Return [X, Y] of the center of cell containing provided text 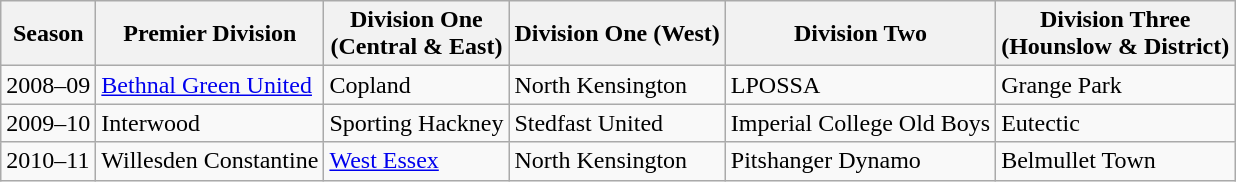
Division One (West) [617, 34]
Imperial College Old Boys [860, 123]
Bethnal Green United [210, 85]
Sporting Hackney [416, 123]
Stedfast United [617, 123]
Pitshanger Dynamo [860, 161]
West Essex [416, 161]
Copland [416, 85]
Season [48, 34]
Division Three (Hounslow & District) [1116, 34]
LPOSSA [860, 85]
Division One (Central & East) [416, 34]
Grange Park [1116, 85]
Belmullet Town [1116, 161]
Division Two [860, 34]
Eutectic [1116, 123]
Premier Division [210, 34]
2008–09 [48, 85]
2010–11 [48, 161]
2009–10 [48, 123]
Willesden Constantine [210, 161]
Interwood [210, 123]
